Locate the cell with the specified text and output its (x, y) center coordinate. 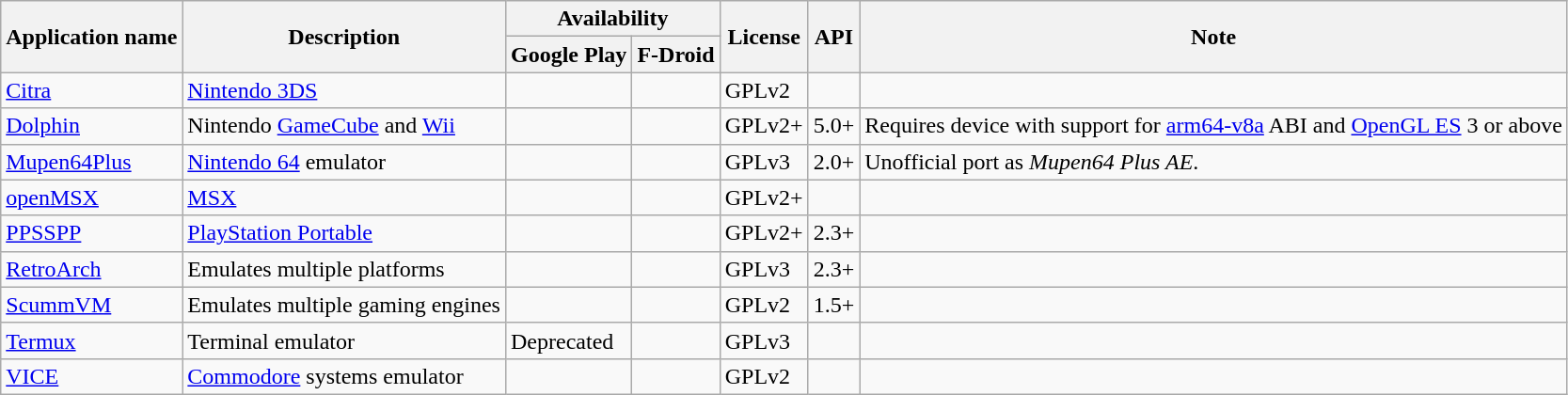
ScummVM (92, 305)
Application name (92, 37)
openMSX (92, 197)
Emulates multiple gaming engines (344, 305)
Note (1213, 37)
Emulates multiple platforms (344, 269)
Citra (92, 90)
Mupen64Plus (92, 162)
Description (344, 37)
2.0+ (833, 162)
Unofficial port as Mupen64 Plus AE. (1213, 162)
Nintendo GameCube and Wii (344, 126)
Requires device with support for arm64-v8a ABI and OpenGL ES 3 or above (1213, 126)
PlayStation Portable (344, 233)
Commodore systems emulator (344, 376)
Nintendo 3DS (344, 90)
1.5+ (833, 305)
Availability (612, 19)
License (764, 37)
VICE (92, 376)
Terminal emulator (344, 340)
Nintendo 64 emulator (344, 162)
Google Play (568, 55)
F-Droid (675, 55)
Deprecated (568, 340)
5.0+ (833, 126)
Termux (92, 340)
PPSSPP (92, 233)
MSX (344, 197)
API (833, 37)
Dolphin (92, 126)
RetroArch (92, 269)
